Output the (x, y) coordinate of the center of the cell containing the given text.  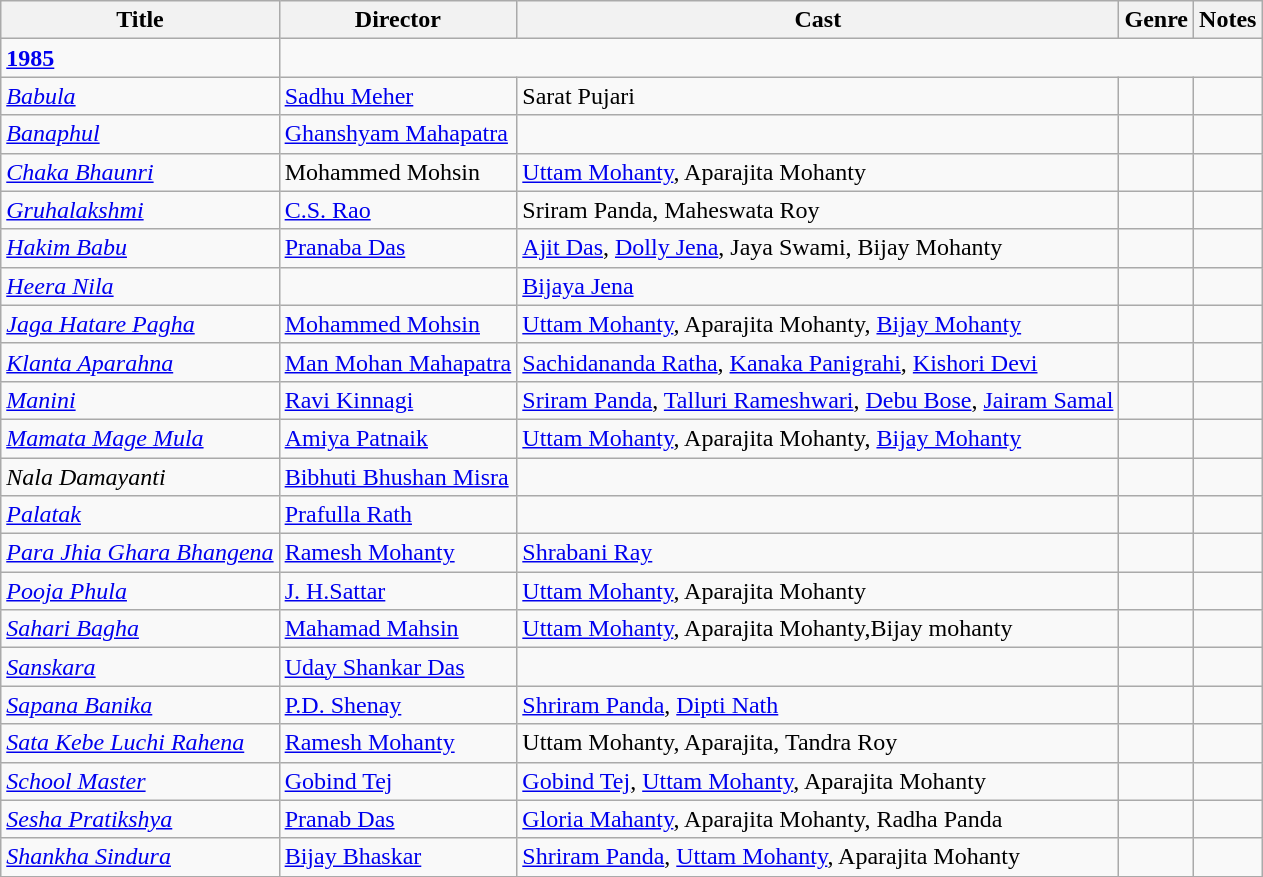
Gruhalakshmi (140, 210)
Chaka Bhaunri (140, 172)
Pranab Das (398, 819)
Mamata Mage Mula (140, 438)
Bijaya Jena (818, 286)
Manini (140, 400)
Shriram Panda, Dipti Nath (818, 705)
Notes (1228, 20)
Sachidananda Ratha, Kanaka Panigrahi, Kishori Devi (818, 362)
Sahari Bagha (140, 629)
Nala Damayanti (140, 477)
Shriram Panda, Uttam Mohanty, Aparajita Mohanty (818, 857)
Jaga Hatare Pagha (140, 324)
Gloria Mahanty, Aparajita Mohanty, Radha Panda (818, 819)
Man Mohan Mahapatra (398, 362)
Cast (818, 20)
Bijay Bhaskar (398, 857)
Uttam Mohanty, Aparajita, Tandra Roy (818, 743)
Ravi Kinnagi (398, 400)
Bibhuti Bhushan Misra (398, 477)
Gobind Tej, Uttam Mohanty, Aparajita Mohanty (818, 781)
J. H.Sattar (398, 591)
Shrabani Ray (818, 553)
Mahamad Mahsin (398, 629)
Sriram Panda, Talluri Rameshwari, Debu Bose, Jairam Samal (818, 400)
Sapana Banika (140, 705)
Sadhu Meher (398, 96)
Pranaba Das (398, 248)
Uday Shankar Das (398, 667)
Banaphul (140, 134)
Para Jhia Ghara Bhangena (140, 553)
Babula (140, 96)
Sarat Pujari (818, 96)
Klanta Aparahna (140, 362)
Ghanshyam Mahapatra (398, 134)
P.D. Shenay (398, 705)
Ajit Das, Dolly Jena, Jaya Swami, Bijay Mohanty (818, 248)
C.S. Rao (398, 210)
Sesha Pratikshya (140, 819)
Heera Nila (140, 286)
Shankha Sindura (140, 857)
1985 (140, 58)
Hakim Babu (140, 248)
Sriram Panda, Maheswata Roy (818, 210)
Sata Kebe Luchi Rahena (140, 743)
Prafulla Rath (398, 515)
Amiya Patnaik (398, 438)
Title (140, 20)
Gobind Tej (398, 781)
Palatak (140, 515)
Pooja Phula (140, 591)
Director (398, 20)
Sanskara (140, 667)
Genre (1156, 20)
School Master (140, 781)
Uttam Mohanty, Aparajita Mohanty,Bijay mohanty (818, 629)
